From the cell containing the given text, extract its center point as (x, y) coordinate. 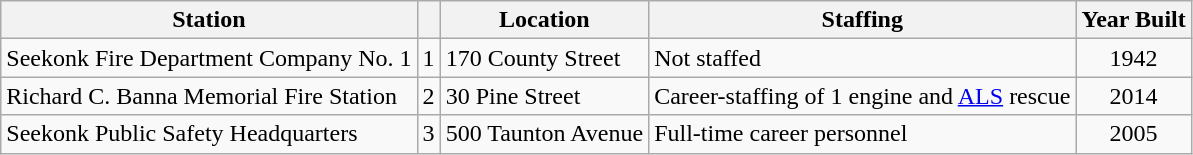
30 Pine Street (544, 96)
Staffing (862, 20)
1 (428, 58)
Career-staffing of 1 engine and ALS rescue (862, 96)
500 Taunton Avenue (544, 134)
1942 (1134, 58)
Richard C. Banna Memorial Fire Station (209, 96)
3 (428, 134)
Not staffed (862, 58)
Station (209, 20)
Seekonk Fire Department Company No. 1 (209, 58)
Full-time career personnel (862, 134)
Location (544, 20)
Seekonk Public Safety Headquarters (209, 134)
Year Built (1134, 20)
2014 (1134, 96)
2005 (1134, 134)
170 County Street (544, 58)
2 (428, 96)
